From the cell containing the given text, extract its center point as (x, y) coordinate. 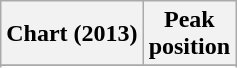
Peak position (189, 34)
Chart (2013) (72, 34)
